Scan for the cell matching the given text and deliver its (x, y) coordinate at center. 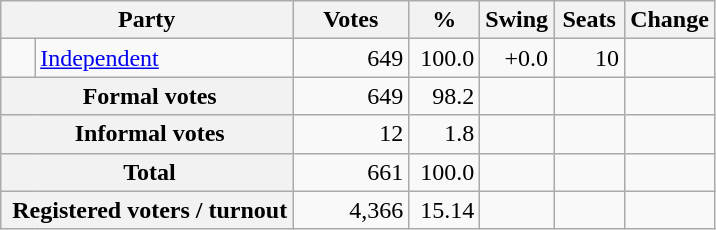
Total (147, 172)
Informal votes (147, 134)
Formal votes (147, 96)
Seats (590, 20)
12 (351, 134)
Registered voters / turnout (147, 210)
Party (147, 20)
Swing (517, 20)
10 (590, 58)
4,366 (351, 210)
98.2 (444, 96)
15.14 (444, 210)
Independent (164, 58)
% (444, 20)
661 (351, 172)
Votes (351, 20)
Change (670, 20)
1.8 (444, 134)
+0.0 (517, 58)
